Scan for the cell matching the given text and deliver its (X, Y) coordinate at center. 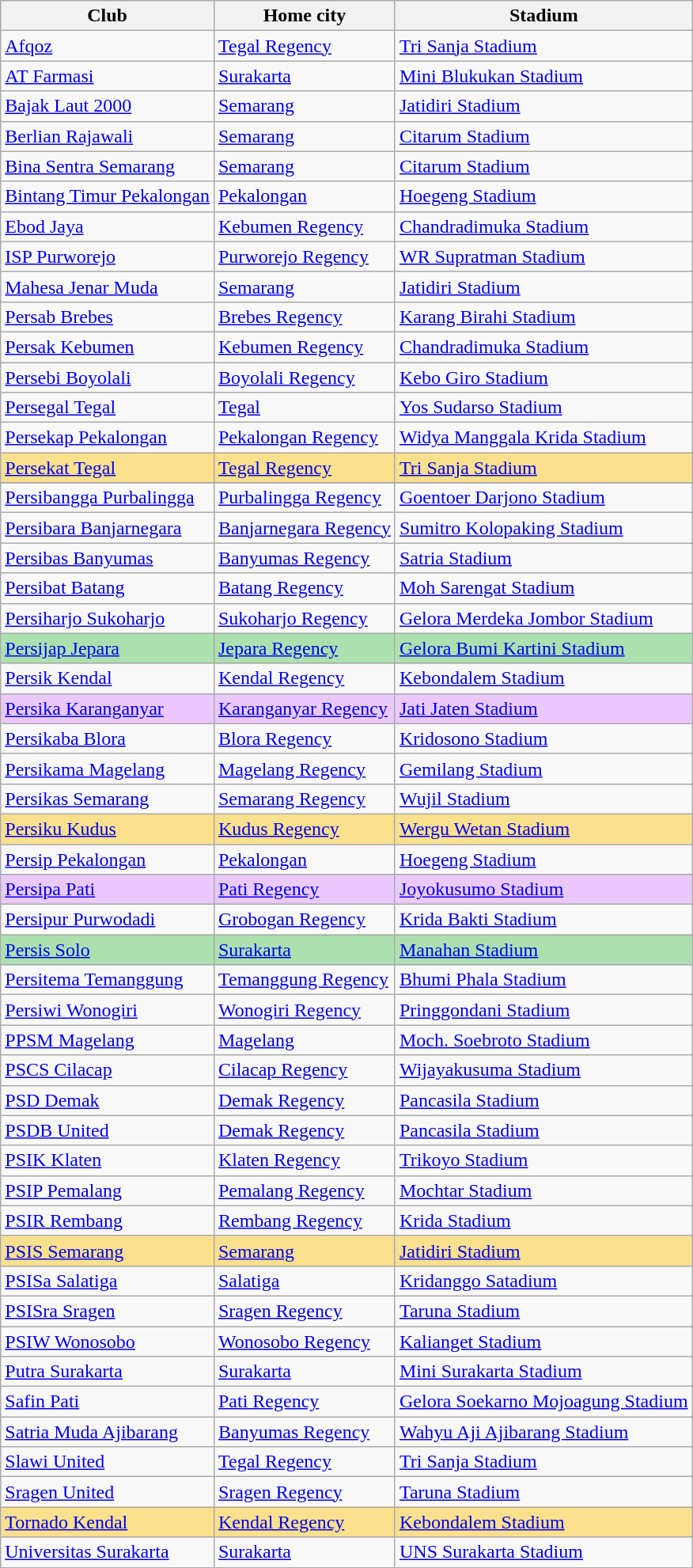
Tornado Kendal (108, 1522)
Persibas Banyumas (108, 558)
Krida Bakti Stadium (543, 920)
Goentoer Darjono Stadium (543, 498)
Wonogiri Regency (304, 1010)
Temanggung Regency (304, 980)
Brebes Regency (304, 317)
Kalianget Stadium (543, 1342)
Persegal Tegal (108, 408)
Afqoz (108, 46)
Kridosono Stadium (543, 738)
Persikas Semarang (108, 799)
Trikoyo Stadium (543, 1160)
Persiwi Wonogiri (108, 1010)
Persipur Purwodadi (108, 920)
Wijayakusuma Stadium (543, 1070)
Putra Surakarta (108, 1372)
PSDB United (108, 1130)
Persiku Kudus (108, 829)
Grobogan Regency (304, 920)
Kudus Regency (304, 829)
Berlian Rajawali (108, 136)
Persip Pekalongan (108, 859)
Ebod Jaya (108, 226)
Mahesa Jenar Muda (108, 287)
Persibangga Purbalingga (108, 498)
Persikaba Blora (108, 738)
PSIR Rembang (108, 1221)
Rembang Regency (304, 1221)
Klaten Regency (304, 1160)
Gemilang Stadium (543, 769)
Safin Pati (108, 1402)
PSIK Klaten (108, 1160)
Purbalingga Regency (304, 498)
PSISa Salatiga (108, 1281)
Joyokusumo Stadium (543, 890)
Club (108, 16)
Kebo Giro Stadium (543, 378)
ISP Purworejo (108, 256)
Jati Jaten Stadium (543, 708)
Satria Stadium (543, 558)
Karang Birahi Stadium (543, 317)
PSD Demak (108, 1100)
Gelora Bumi Kartini Stadium (543, 648)
PSISra Sragen (108, 1311)
Bintang Timur Pekalongan (108, 196)
Wonosobo Regency (304, 1342)
Pekalongan Regency (304, 438)
Purworejo Regency (304, 256)
WR Supratman Stadium (543, 256)
Salatiga (304, 1281)
Persis Solo (108, 950)
Cilacap Regency (304, 1070)
Mini Blukukan Stadium (543, 76)
Wergu Wetan Stadium (543, 829)
Boyolali Regency (304, 378)
Yos Sudarso Stadium (543, 408)
PSIP Pemalang (108, 1190)
Satria Muda Ajibarang (108, 1432)
Persitema Temanggung (108, 980)
Batang Regency (304, 588)
PSIW Wonosobo (108, 1342)
Persibara Banjarnegara (108, 528)
Slawi United (108, 1462)
Moch. Soebroto Stadium (543, 1040)
Semarang Regency (304, 799)
Magelang (304, 1040)
Jepara Regency (304, 648)
Gelora Soekarno Mojoagung Stadium (543, 1402)
Bhumi Phala Stadium (543, 980)
Widya Manggala Krida Stadium (543, 438)
Banjarnegara Regency (304, 528)
Blora Regency (304, 738)
Sumitro Kolopaking Stadium (543, 528)
Wujil Stadium (543, 799)
Persiharjo Sukoharjo (108, 618)
Krida Stadium (543, 1221)
Persibat Batang (108, 588)
Tegal (304, 408)
Bajak Laut 2000 (108, 106)
Persekat Tegal (108, 468)
Stadium (543, 16)
Bina Sentra Semarang (108, 166)
Magelang Regency (304, 769)
Universitas Surakarta (108, 1552)
Sragen United (108, 1492)
Persik Kendal (108, 678)
Persipa Pati (108, 890)
Manahan Stadium (543, 950)
PSCS Cilacap (108, 1070)
Persab Brebes (108, 317)
PSIS Semarang (108, 1251)
Karanganyar Regency (304, 708)
Gelora Merdeka Jombor Stadium (543, 618)
Pemalang Regency (304, 1190)
Persika Karanganyar (108, 708)
Wahyu Aji Ajibarang Stadium (543, 1432)
Pringgondani Stadium (543, 1010)
Persikama Magelang (108, 769)
Mini Surakarta Stadium (543, 1372)
Sukoharjo Regency (304, 618)
UNS Surakarta Stadium (543, 1552)
Persak Kebumen (108, 347)
PPSM Magelang (108, 1040)
Mochtar Stadium (543, 1190)
Kridanggo Satadium (543, 1281)
Persijap Jepara (108, 648)
Persebi Boyolali (108, 378)
Moh Sarengat Stadium (543, 588)
AT Farmasi (108, 76)
Persekap Pekalongan (108, 438)
Home city (304, 16)
